For the text-containing cell, return its midpoint in [x, y] coordinate format. 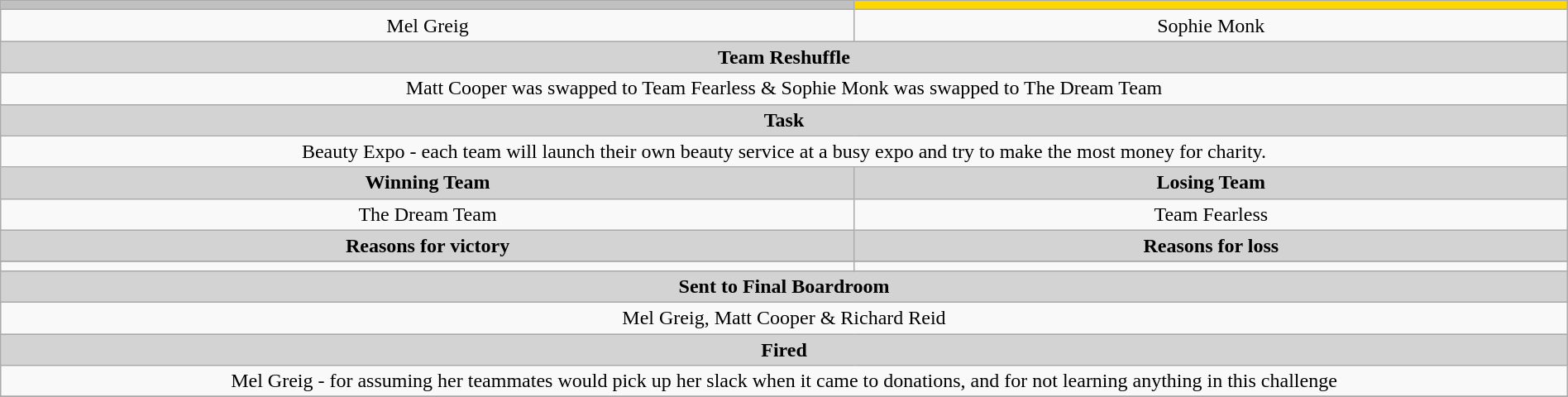
Reasons for loss [1211, 246]
Mel Greig - for assuming her teammates would pick up her slack when it came to donations, and for not learning anything in this challenge [784, 381]
Matt Cooper was swapped to Team Fearless & Sophie Monk was swapped to The Dream Team [784, 88]
Reasons for victory [428, 246]
Team Fearless [1211, 214]
The Dream Team [428, 214]
Fired [784, 350]
Losing Team [1211, 183]
Sophie Monk [1211, 26]
Task [784, 120]
Sent to Final Boardroom [784, 286]
Beauty Expo - each team will launch their own beauty service at a busy expo and try to make the most money for charity. [784, 151]
Mel Greig, Matt Cooper & Richard Reid [784, 318]
Team Reshuffle [784, 57]
Winning Team [428, 183]
Mel Greig [428, 26]
